Detect which cell encompasses the target text, then output its [x, y] center coordinate. 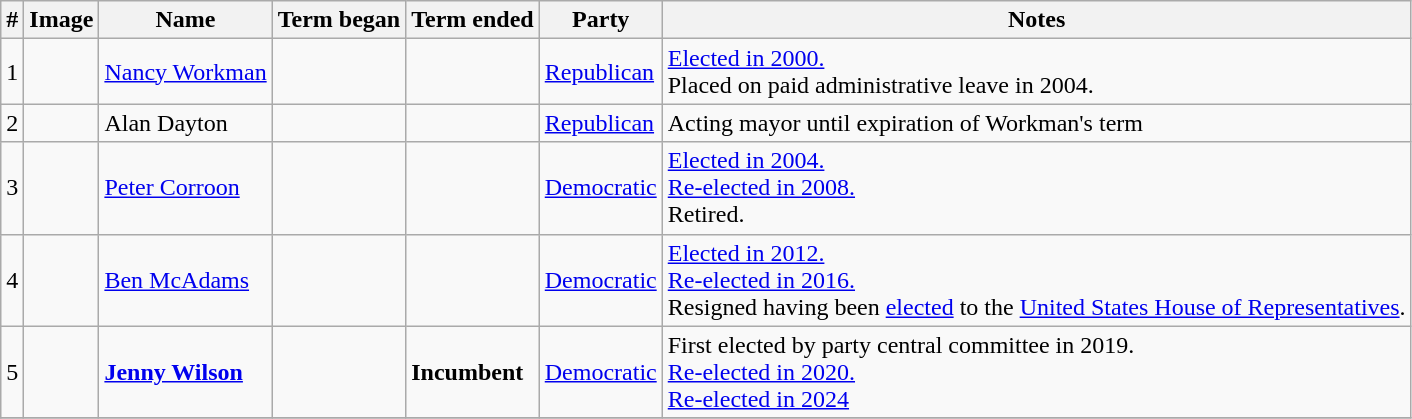
Party [600, 20]
Alan Dayton [186, 123]
Acting mayor until expiration of Workman's term [1036, 123]
Jenny Wilson [186, 372]
5 [12, 372]
Elected in 2004.Re-elected in 2008.Retired. [1036, 188]
1 [12, 72]
Term began [339, 20]
3 [12, 188]
2 [12, 123]
Term ended [473, 20]
Elected in 2012.Re-elected in 2016.Resigned having been elected to the United States House of Representatives. [1036, 280]
Notes [1036, 20]
Nancy Workman [186, 72]
4 [12, 280]
Incumbent [473, 372]
Elected in 2000.Placed on paid administrative leave in 2004. [1036, 72]
# [12, 20]
First elected by party central committee in 2019.Re-elected in 2020.Re-elected in 2024 [1036, 372]
Ben McAdams [186, 280]
Image [62, 20]
Name [186, 20]
Peter Corroon [186, 188]
